Find where the given text appears and provide that cell's center as (X, Y) coordinate. 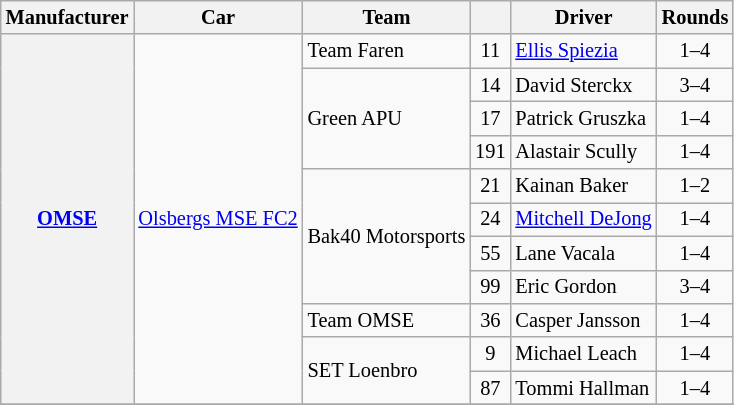
OMSE (68, 219)
Casper Jansson (583, 320)
Alastair Scully (583, 152)
Team OMSE (387, 320)
191 (490, 152)
Michael Leach (583, 354)
David Sterckx (583, 85)
21 (490, 186)
SET Loenbro (387, 370)
17 (490, 118)
99 (490, 287)
Ellis Spiezia (583, 51)
Bak40 Motorsports (387, 236)
14 (490, 85)
Tommi Hallman (583, 388)
Mitchell DeJong (583, 219)
87 (490, 388)
Kainan Baker (583, 186)
Patrick Gruszka (583, 118)
Car (218, 17)
55 (490, 253)
Manufacturer (68, 17)
1–2 (696, 186)
Lane Vacala (583, 253)
Driver (583, 17)
24 (490, 219)
Olsbergs MSE FC2 (218, 219)
9 (490, 354)
Team (387, 17)
Green APU (387, 118)
Rounds (696, 17)
36 (490, 320)
Team Faren (387, 51)
11 (490, 51)
Eric Gordon (583, 287)
